From the cell containing the given text, extract its center point as [x, y] coordinate. 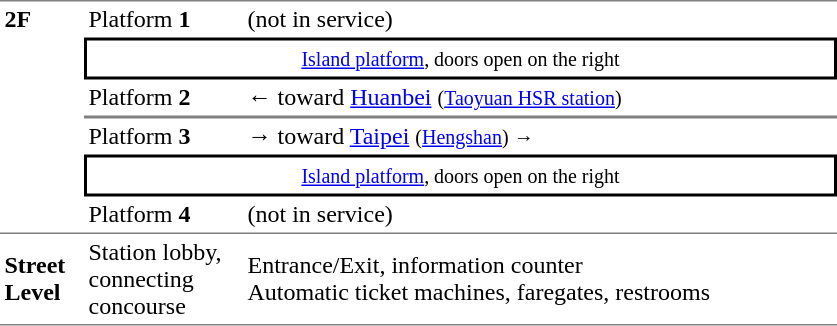
Platform 1 [164, 19]
Platform 4 [164, 215]
Street Level [42, 280]
← toward Huanbei (Taoyuan HSR station) [540, 99]
Platform 2 [164, 99]
2F [42, 117]
Entrance/Exit, information counterAutomatic ticket machines, faregates, restrooms [540, 280]
Platform 3 [164, 136]
Station lobby, connecting concourse [164, 280]
→ toward Taipei (Hengshan) → [540, 136]
